From the cell containing the given text, extract its center point as [X, Y] coordinate. 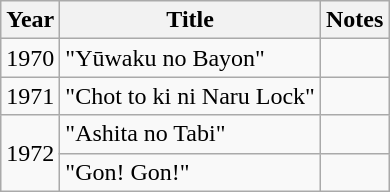
Year [30, 20]
"Gon! Gon!" [190, 172]
1970 [30, 58]
Notes [354, 20]
"Yūwaku no Bayon" [190, 58]
"Chot to ki ni Naru Lock" [190, 96]
"Ashita no Tabi" [190, 134]
1971 [30, 96]
1972 [30, 153]
Title [190, 20]
